Detect which cell encompasses the target text, then output its (x, y) center coordinate. 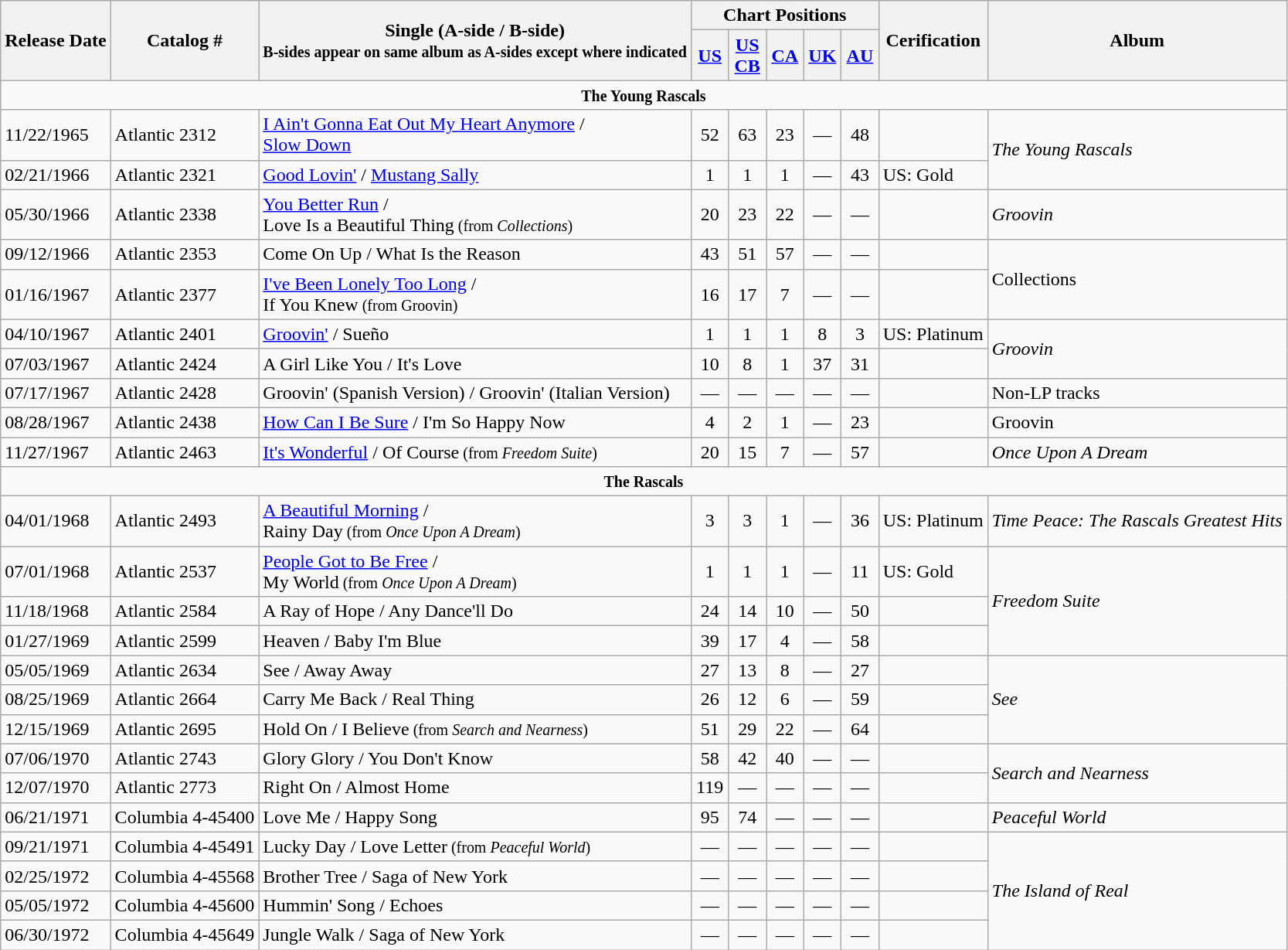
Jungle Walk / Saga of New York (475, 935)
02/21/1966 (56, 175)
People Got to Be Free / My World (from Once Upon A Dream) (475, 572)
Atlantic 2428 (185, 393)
06/21/1971 (56, 817)
Atlantic 2312 (185, 134)
04/10/1967 (56, 334)
Atlantic 2773 (185, 788)
See / Away Away (475, 670)
Peaceful World (1137, 817)
Good Lovin' / Mustang Sally (475, 175)
74 (748, 817)
See (1137, 700)
31 (861, 363)
How Can I Be Sure / I'm So Happy Now (475, 422)
2 (748, 422)
Single (A-side / B-side)B-sides appear on same album as A-sides except where indicated (475, 40)
13 (748, 670)
09/21/1971 (56, 846)
59 (861, 700)
12 (748, 700)
US (709, 56)
A Beautiful Morning / Rainy Day (from Once Upon A Dream) (475, 521)
Groovin' / Sueño (475, 334)
Atlantic 2438 (185, 422)
09/12/1966 (56, 254)
64 (861, 729)
Atlantic 2338 (185, 215)
Atlantic 2424 (185, 363)
07/06/1970 (56, 758)
50 (861, 611)
Atlantic 2695 (185, 729)
26 (709, 700)
The Rascals (644, 482)
Hold On / I Believe (from Search and Nearness) (475, 729)
Atlantic 2401 (185, 334)
07/17/1967 (56, 393)
Atlantic 2584 (185, 611)
15 (748, 452)
Columbia 4-45400 (185, 817)
Columbia 4-45491 (185, 846)
AU (861, 56)
11 (861, 572)
Atlantic 2493 (185, 521)
Collections (1137, 280)
52 (709, 134)
Album (1137, 40)
Atlantic 2537 (185, 572)
Atlantic 2377 (185, 294)
Brother Tree / Saga of New York (475, 876)
CA (785, 56)
6 (785, 700)
Right On / Almost Home (475, 788)
Atlantic 2463 (185, 452)
Cerification (933, 40)
Chart Positions (785, 15)
A Ray of Hope / Any Dance'll Do (475, 611)
You Better Run / Love Is a Beautiful Thing (from Collections) (475, 215)
01/16/1967 (56, 294)
06/30/1972 (56, 935)
The Island of Real (1137, 890)
Columbia 4-45600 (185, 905)
07/03/1967 (56, 363)
63 (748, 134)
I Ain't Gonna Eat Out My Heart Anymore / Slow Down (475, 134)
05/05/1972 (56, 905)
Atlantic 2634 (185, 670)
16 (709, 294)
37 (822, 363)
Atlantic 2599 (185, 641)
36 (861, 521)
Atlantic 2743 (185, 758)
119 (709, 788)
Release Date (56, 40)
Columbia 4-45649 (185, 935)
Catalog # (185, 40)
29 (748, 729)
Lucky Day / Love Letter (from Peaceful World) (475, 846)
05/05/1969 (56, 670)
11/18/1968 (56, 611)
Love Me / Happy Song (475, 817)
Search and Nearness (1137, 773)
12/15/1969 (56, 729)
48 (861, 134)
08/25/1969 (56, 700)
14 (748, 611)
Come On Up / What Is the Reason (475, 254)
Carry Me Back / Real Thing (475, 700)
42 (748, 758)
07/01/1968 (56, 572)
04/01/1968 (56, 521)
Once Upon A Dream (1137, 452)
24 (709, 611)
A Girl Like You / It's Love (475, 363)
12/07/1970 (56, 788)
08/28/1967 (56, 422)
Freedom Suite (1137, 601)
11/22/1965 (56, 134)
01/27/1969 (56, 641)
It's Wonderful / Of Course (from Freedom Suite) (475, 452)
11/27/1967 (56, 452)
40 (785, 758)
Atlantic 2353 (185, 254)
I've Been Lonely Too Long / If You Knew (from Groovin) (475, 294)
02/25/1972 (56, 876)
UK (822, 56)
05/30/1966 (56, 215)
Non-LP tracks (1137, 393)
39 (709, 641)
Time Peace: The Rascals Greatest Hits (1137, 521)
Glory Glory / You Don't Know (475, 758)
Atlantic 2664 (185, 700)
Groovin' (Spanish Version) / Groovin' (Italian Version) (475, 393)
USCB (748, 56)
Atlantic 2321 (185, 175)
Hummin' Song / Echoes (475, 905)
95 (709, 817)
Columbia 4-45568 (185, 876)
Heaven / Baby I'm Blue (475, 641)
